Determine the (X, Y) coordinate at the center of the cell enclosing the given text.  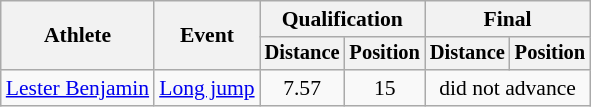
Qualification (342, 19)
Event (206, 36)
Long jump (206, 88)
Final (508, 19)
15 (385, 88)
Lester Benjamin (78, 88)
Athlete (78, 36)
7.57 (302, 88)
did not advance (508, 88)
